Provide the [X, Y] coordinate of the cell's center where the given text is located.  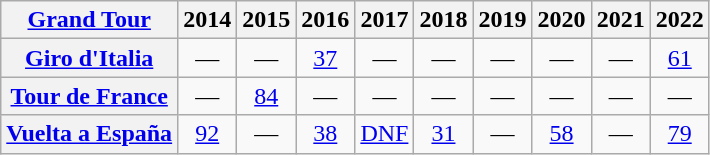
92 [208, 134]
DNF [384, 134]
2014 [208, 20]
37 [326, 58]
79 [680, 134]
2019 [502, 20]
58 [562, 134]
31 [444, 134]
38 [326, 134]
2018 [444, 20]
2017 [384, 20]
Tour de France [90, 96]
2020 [562, 20]
Grand Tour [90, 20]
61 [680, 58]
2021 [620, 20]
84 [266, 96]
2022 [680, 20]
Giro d'Italia [90, 58]
2015 [266, 20]
Vuelta a España [90, 134]
2016 [326, 20]
